Search for the cell housing the specified text and yield its (X, Y) center coordinate. 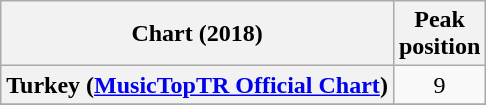
Turkey (MusicTopTR Official Chart) (198, 85)
9 (439, 85)
Peakposition (439, 34)
Chart (2018) (198, 34)
